Return the [X, Y] coordinate for the center point of the cell that contains the specified text.  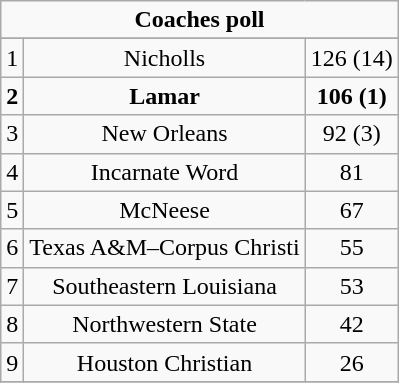
Northwestern State [164, 324]
Texas A&M–Corpus Christi [164, 248]
Lamar [164, 96]
8 [12, 324]
67 [352, 210]
4 [12, 172]
New Orleans [164, 134]
92 (3) [352, 134]
55 [352, 248]
Incarnate Word [164, 172]
42 [352, 324]
53 [352, 286]
106 (1) [352, 96]
26 [352, 362]
5 [12, 210]
126 (14) [352, 58]
2 [12, 96]
Nicholls [164, 58]
9 [12, 362]
3 [12, 134]
Coaches poll [200, 20]
6 [12, 248]
Southeastern Louisiana [164, 286]
7 [12, 286]
1 [12, 58]
Houston Christian [164, 362]
81 [352, 172]
McNeese [164, 210]
